Search for the cell housing the specified text and yield its (X, Y) center coordinate. 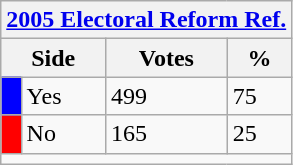
499 (167, 96)
No (64, 134)
2005 Electoral Reform Ref. (146, 20)
Yes (64, 96)
Side (54, 58)
75 (259, 96)
Votes (167, 58)
% (259, 58)
25 (259, 134)
165 (167, 134)
